From the cell containing the given text, extract its center point as [X, Y] coordinate. 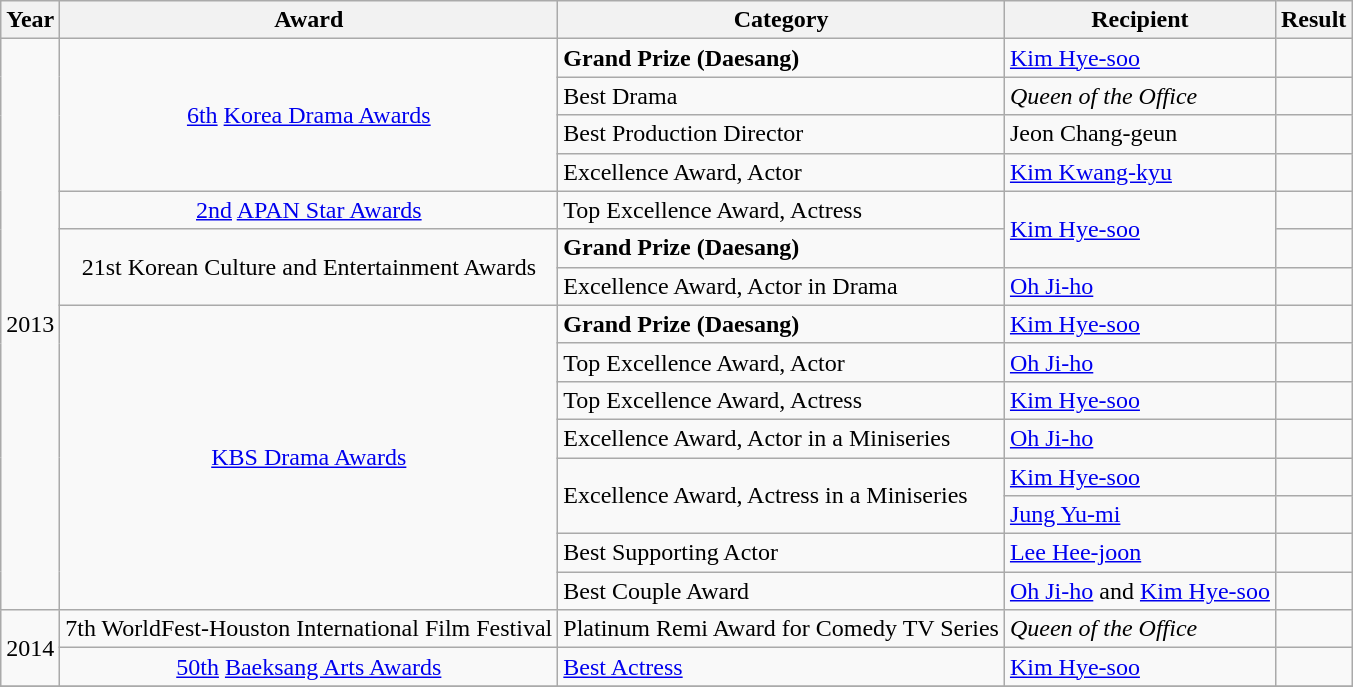
21st Korean Culture and Entertainment Awards [309, 267]
Best Drama [782, 96]
Oh Ji-ho and Kim Hye-soo [1140, 591]
Best Production Director [782, 134]
Excellence Award, Actress in a Miniseries [782, 496]
Best Actress [782, 667]
Excellence Award, Actor in Drama [782, 286]
Jung Yu-mi [1140, 515]
Year [30, 20]
Award [309, 20]
Jeon Chang-geun [1140, 134]
Best Couple Award [782, 591]
6th Korea Drama Awards [309, 115]
KBS Drama Awards [309, 457]
Kim Kwang-kyu [1140, 172]
2nd APAN Star Awards [309, 210]
Best Supporting Actor [782, 553]
50th Baeksang Arts Awards [309, 667]
Top Excellence Award, Actor [782, 362]
2013 [30, 324]
Excellence Award, Actor in a Miniseries [782, 438]
Recipient [1140, 20]
7th WorldFest-Houston International Film Festival [309, 629]
Excellence Award, Actor [782, 172]
Platinum Remi Award for Comedy TV Series [782, 629]
Category [782, 20]
Lee Hee-joon [1140, 553]
2014 [30, 648]
Result [1313, 20]
